Provide the (x, y) coordinate of the cell's center where the given text is located.  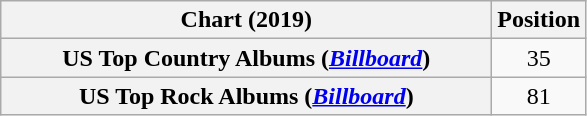
US Top Rock Albums (Billboard) (246, 96)
81 (539, 96)
Position (539, 20)
US Top Country Albums (Billboard) (246, 58)
35 (539, 58)
Chart (2019) (246, 20)
